Output the [X, Y] coordinate of the center of the cell containing the given text.  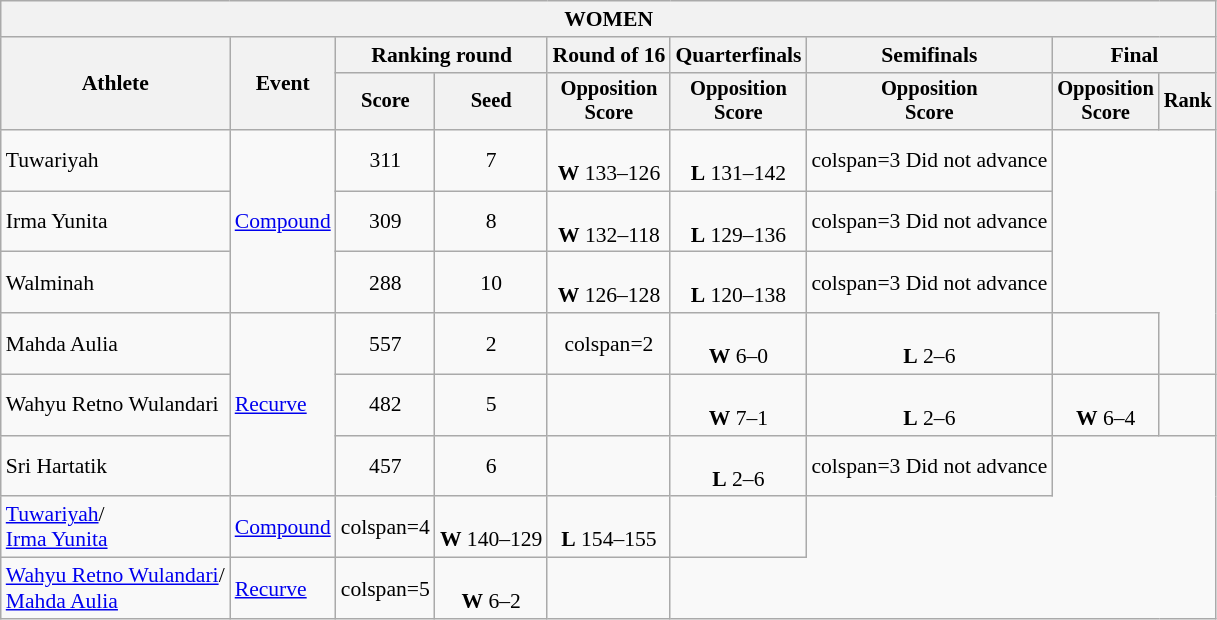
W 132–118 [608, 222]
W 6–4 [1106, 406]
W 6–2 [492, 588]
Mahda Aulia [116, 344]
557 [386, 344]
457 [386, 466]
8 [492, 222]
Ranking round [442, 55]
colspan=4 [386, 528]
colspan=5 [386, 588]
L 129–136 [738, 222]
Sri Hartatik [116, 466]
Wahyu Retno Wulandari/Mahda Aulia [116, 588]
Irma Yunita [116, 222]
6 [492, 466]
Event [283, 84]
309 [386, 222]
L 120–138 [738, 282]
W 133–126 [608, 160]
Walminah [116, 282]
Quarterfinals [738, 55]
WOMEN [609, 19]
L 131–142 [738, 160]
288 [386, 282]
10 [492, 282]
2 [492, 344]
W 7–1 [738, 406]
Round of 16 [608, 55]
Tuwariyah/Irma Yunita [116, 528]
Athlete [116, 84]
L 154–155 [608, 528]
W 126–128 [608, 282]
482 [386, 406]
Rank [1188, 101]
Semifinals [929, 55]
colspan=2 [608, 344]
Score [386, 101]
Tuwariyah [116, 160]
Seed [492, 101]
Final [1134, 55]
7 [492, 160]
W 140–129 [492, 528]
311 [386, 160]
5 [492, 406]
Wahyu Retno Wulandari [116, 406]
W 6–0 [738, 344]
